Extract the (X, Y) coordinate from the center of the cell holding the provided text.  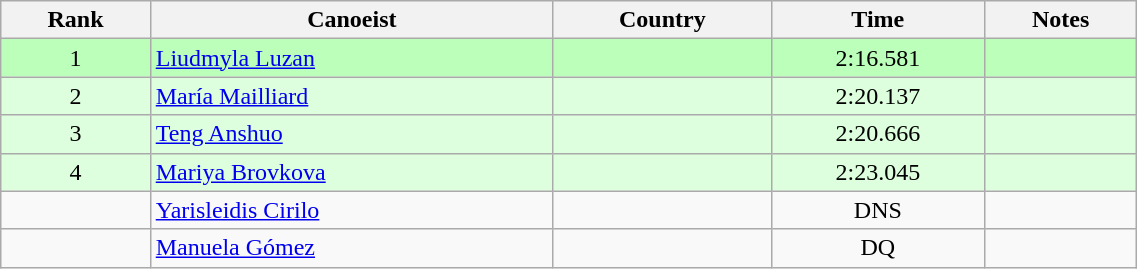
Manuela Gómez (352, 248)
Liudmyla Luzan (352, 58)
4 (76, 172)
Country (662, 20)
Canoeist (352, 20)
2:20.666 (878, 134)
Notes (1060, 20)
3 (76, 134)
DNS (878, 210)
DQ (878, 248)
2:16.581 (878, 58)
2 (76, 96)
Time (878, 20)
Mariya Brovkova (352, 172)
2:20.137 (878, 96)
María Mailliard (352, 96)
Teng Anshuo (352, 134)
2:23.045 (878, 172)
Yarisleidis Cirilo (352, 210)
1 (76, 58)
Rank (76, 20)
